Find where the given text appears and provide that cell's center as [X, Y] coordinate. 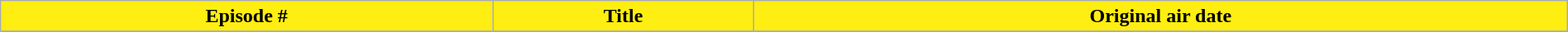
Episode # [246, 16]
Title [624, 16]
Original air date [1160, 16]
